Search for the cell housing the specified text and yield its [x, y] center coordinate. 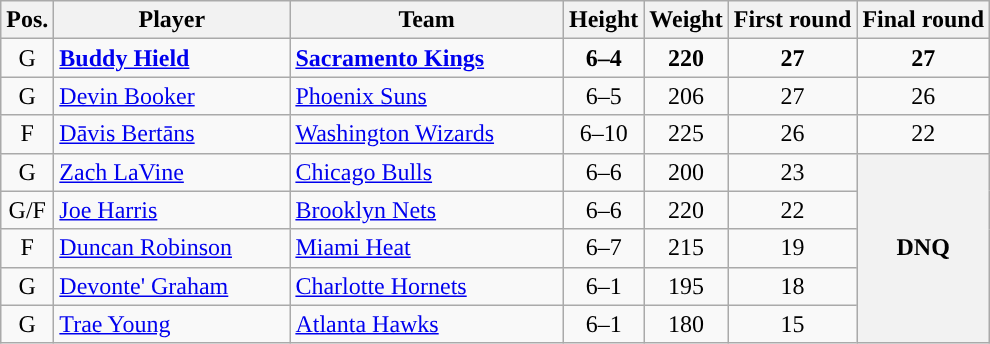
Player [172, 20]
Devonte' Graham [172, 286]
6–4 [603, 58]
6–10 [603, 134]
Washington Wizards [427, 134]
Phoenix Suns [427, 96]
G/F [28, 210]
6–7 [603, 248]
23 [792, 172]
Pos. [28, 20]
215 [686, 248]
Brooklyn Nets [427, 210]
Joe Harris [172, 210]
Duncan Robinson [172, 248]
Sacramento Kings [427, 58]
Height [603, 20]
Trae Young [172, 324]
180 [686, 324]
Atlanta Hawks [427, 324]
Charlotte Hornets [427, 286]
225 [686, 134]
Miami Heat [427, 248]
206 [686, 96]
200 [686, 172]
Buddy Hield [172, 58]
Final round [924, 20]
DNQ [924, 248]
Team [427, 20]
Chicago Bulls [427, 172]
Devin Booker [172, 96]
6–5 [603, 96]
Dāvis Bertāns [172, 134]
15 [792, 324]
18 [792, 286]
19 [792, 248]
195 [686, 286]
Weight [686, 20]
First round [792, 20]
Zach LaVine [172, 172]
